Extract the [x, y] coordinate from the center of the cell holding the provided text.  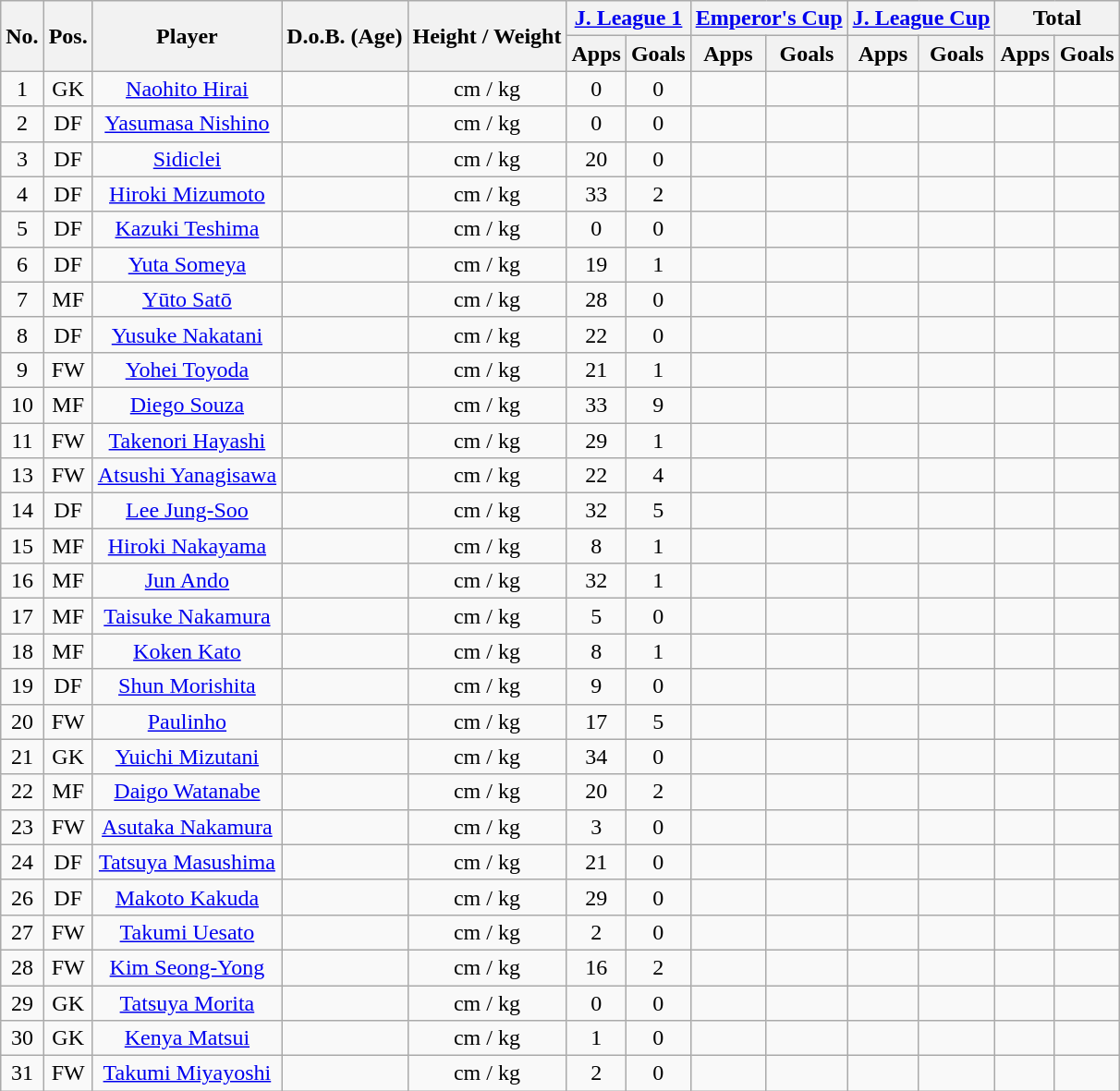
Shun Morishita [187, 686]
J. League Cup [921, 18]
Taisuke Nakamura [187, 616]
Takenori Hayashi [187, 441]
Hiroki Nakayama [187, 546]
26 [22, 897]
Tatsuya Masushima [187, 862]
Sidiclei [187, 159]
Lee Jung-Soo [187, 511]
Kim Seong-Yong [187, 967]
18 [22, 651]
Player [187, 36]
Height / Weight [487, 36]
Yūto Satō [187, 299]
23 [22, 827]
Hiroki Mizumoto [187, 194]
Emperor's Cup [769, 18]
7 [22, 299]
Total [1057, 18]
Yuichi Mizutani [187, 757]
Makoto Kakuda [187, 897]
Naohito Hirai [187, 89]
Koken Kato [187, 651]
31 [22, 1073]
No. [22, 36]
Paulinho [187, 721]
24 [22, 862]
13 [22, 476]
6 [22, 264]
Atsushi Yanagisawa [187, 476]
Takumi Uesato [187, 932]
30 [22, 1038]
14 [22, 511]
Yohei Toyoda [187, 370]
Asutaka Nakamura [187, 827]
Daigo Watanabe [187, 792]
Diego Souza [187, 405]
Jun Ando [187, 581]
Pos. [68, 36]
Takumi Miyayoshi [187, 1073]
34 [596, 757]
J. League 1 [628, 18]
11 [22, 441]
Tatsuya Morita [187, 1002]
Yasumasa Nishino [187, 124]
Kenya Matsui [187, 1038]
15 [22, 546]
27 [22, 932]
D.o.B. (Age) [345, 36]
10 [22, 405]
Kazuki Teshima [187, 229]
Yuta Someya [187, 264]
Yusuke Nakatani [187, 334]
